Locate the cell with the specified text and output its (x, y) center coordinate. 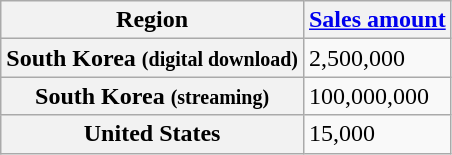
2,500,000 (377, 58)
South Korea (digital download) (152, 58)
South Korea (streaming) (152, 96)
15,000 (377, 134)
Sales amount (377, 20)
100,000,000 (377, 96)
United States (152, 134)
Region (152, 20)
